Capture the cell that displays the provided text and extract its [x, y] central coordinate. 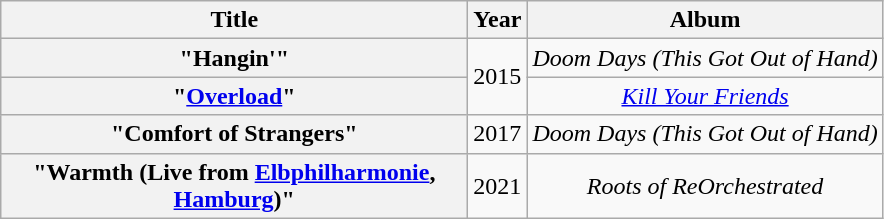
Album [705, 20]
2015 [498, 77]
"Hangin'" [234, 58]
Title [234, 20]
Roots of ReOrchestrated [705, 186]
2017 [498, 134]
Year [498, 20]
"Comfort of Strangers" [234, 134]
Kill Your Friends [705, 96]
"Overload" [234, 96]
2021 [498, 186]
"Warmth (Live from Elbphilharmonie, Hamburg)" [234, 186]
